Identify which cell holds the provided text, then report its (x, y) central coordinate. 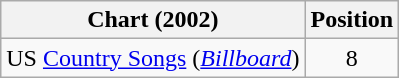
8 (352, 58)
Chart (2002) (153, 20)
US Country Songs (Billboard) (153, 58)
Position (352, 20)
